Locate the cell with the specified text and output its (x, y) center coordinate. 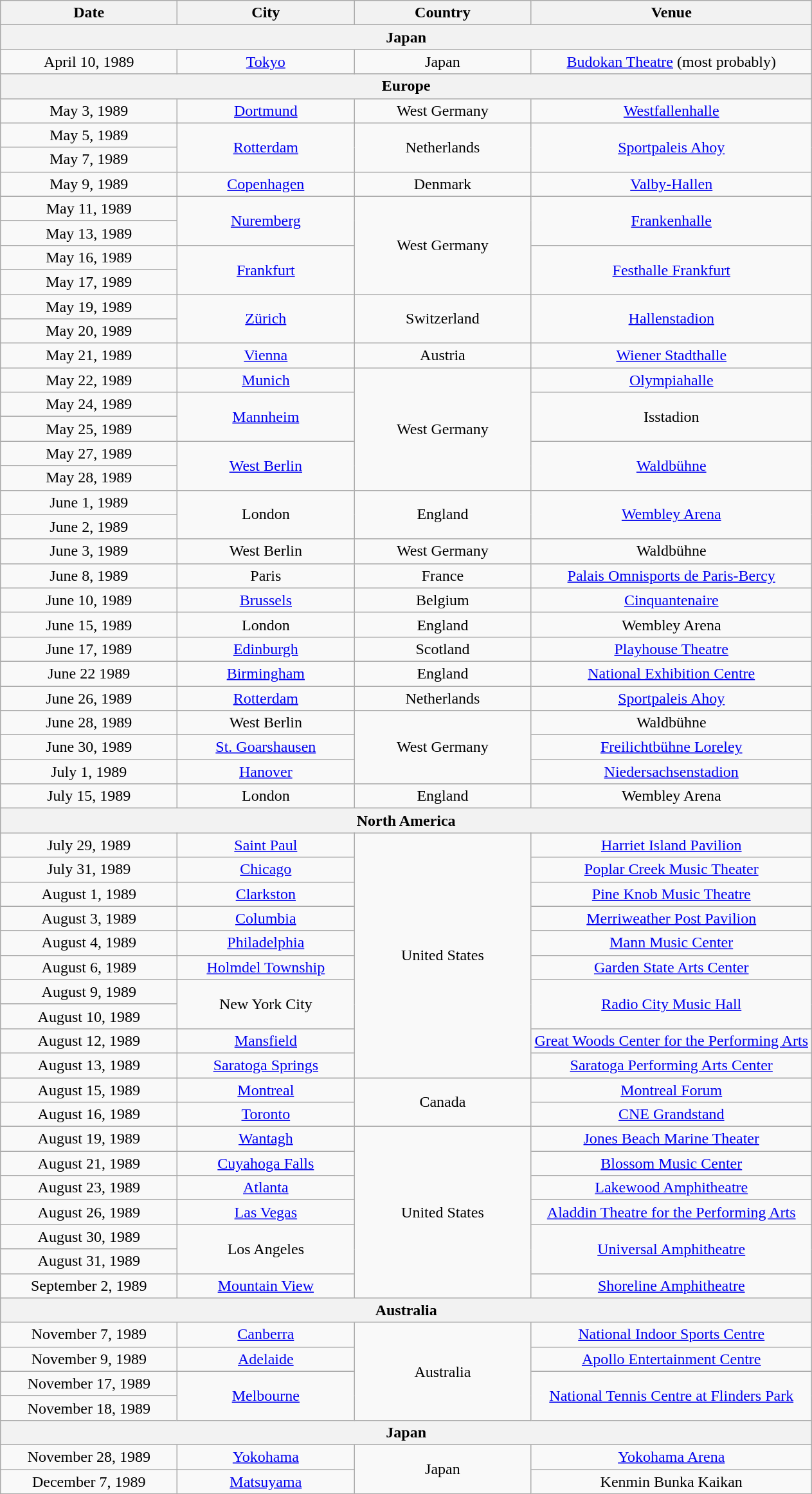
Las Vegas (266, 1212)
Yokohama Arena (671, 1457)
May 5, 1989 (89, 135)
Garden State Arts Center (671, 967)
Mansfield (266, 1041)
August 1, 1989 (89, 894)
Paris (266, 576)
June 2, 1989 (89, 527)
August 4, 1989 (89, 943)
Chicago (266, 870)
June 22 1989 (89, 673)
August 9, 1989 (89, 992)
Copenhagen (266, 184)
Canada (442, 1102)
Venue (671, 13)
May 19, 1989 (89, 307)
August 21, 1989 (89, 1163)
Harriet Island Pavilion (671, 845)
Country (442, 13)
August 31, 1989 (89, 1261)
November 28, 1989 (89, 1457)
Budokan Theatre (most probably) (671, 62)
Columbia (266, 918)
Pine Knob Music Theatre (671, 894)
Los Angeles (266, 1249)
Merriweather Post Pavilion (671, 918)
December 7, 1989 (89, 1481)
May 24, 1989 (89, 405)
Cinquantenaire (671, 600)
August 16, 1989 (89, 1115)
June 28, 1989 (89, 723)
Scotland (442, 649)
May 25, 1989 (89, 429)
Europe (406, 86)
Mannheim (266, 417)
July 31, 1989 (89, 870)
June 17, 1989 (89, 649)
August 23, 1989 (89, 1188)
Brussels (266, 600)
Melbourne (266, 1396)
Niedersachsenstadion (671, 772)
November 17, 1989 (89, 1383)
Toronto (266, 1115)
June 1, 1989 (89, 502)
Atlanta (266, 1188)
Frankfurt (266, 269)
New York City (266, 1004)
Blossom Music Center (671, 1163)
Cuyahoga Falls (266, 1163)
North America (406, 821)
Playhouse Theatre (671, 649)
July 1, 1989 (89, 772)
August 30, 1989 (89, 1237)
Yokohama (266, 1457)
France (442, 576)
May 3, 1989 (89, 111)
Mann Music Center (671, 943)
August 12, 1989 (89, 1041)
Dortmund (266, 111)
May 7, 1989 (89, 159)
Denmark (442, 184)
Munich (266, 380)
Mountain View (266, 1286)
Westfallenhalle (671, 111)
May 28, 1989 (89, 478)
June 10, 1989 (89, 600)
September 2, 1989 (89, 1286)
CNE Grandstand (671, 1115)
May 22, 1989 (89, 380)
May 13, 1989 (89, 233)
Festhalle Frankfurt (671, 269)
July 15, 1989 (89, 796)
Palais Omnisports de Paris-Bercy (671, 576)
Jones Beach Marine Theater (671, 1139)
Birmingham (266, 673)
Holmdel Township (266, 967)
June 3, 1989 (89, 551)
Adelaide (266, 1359)
Vienna (266, 356)
Saratoga Performing Arts Center (671, 1065)
May 11, 1989 (89, 208)
Lakewood Amphitheatre (671, 1188)
June 30, 1989 (89, 747)
St. Goarshausen (266, 747)
Canberra (266, 1335)
August 15, 1989 (89, 1090)
June 15, 1989 (89, 624)
Kenmin Bunka Kaikan (671, 1481)
Nuremberg (266, 221)
May 27, 1989 (89, 453)
July 29, 1989 (89, 845)
Austria (442, 356)
June 8, 1989 (89, 576)
Great Woods Center for the Performing Arts (671, 1041)
August 6, 1989 (89, 967)
Clarkston (266, 894)
June 26, 1989 (89, 698)
Date (89, 13)
November 18, 1989 (89, 1408)
Zürich (266, 319)
Montreal Forum (671, 1090)
Freilichtbühne Loreley (671, 747)
Edinburgh (266, 649)
May 9, 1989 (89, 184)
Poplar Creek Music Theater (671, 870)
November 7, 1989 (89, 1335)
Philadelphia (266, 943)
National Tennis Centre at Flinders Park (671, 1396)
May 21, 1989 (89, 356)
Hanover (266, 772)
May 16, 1989 (89, 257)
Frankenhalle (671, 221)
April 10, 1989 (89, 62)
Olympiahalle (671, 380)
Belgium (442, 600)
National Indoor Sports Centre (671, 1335)
Saint Paul (266, 845)
August 3, 1989 (89, 918)
City (266, 13)
August 19, 1989 (89, 1139)
August 26, 1989 (89, 1212)
National Exhibition Centre (671, 673)
November 9, 1989 (89, 1359)
August 10, 1989 (89, 1016)
Montreal (266, 1090)
Hallenstadion (671, 319)
Tokyo (266, 62)
Matsuyama (266, 1481)
Valby-Hallen (671, 184)
Universal Amphitheatre (671, 1249)
Wantagh (266, 1139)
May 17, 1989 (89, 282)
Shoreline Amphitheatre (671, 1286)
August 13, 1989 (89, 1065)
Saratoga Springs (266, 1065)
Aladdin Theatre for the Performing Arts (671, 1212)
Apollo Entertainment Centre (671, 1359)
May 20, 1989 (89, 331)
Radio City Music Hall (671, 1004)
Switzerland (442, 319)
Isstadion (671, 417)
Wiener Stadthalle (671, 356)
